Capture the cell that displays the provided text and extract its [x, y] central coordinate. 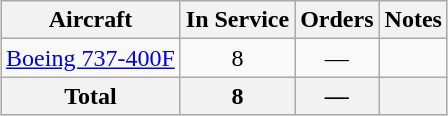
Total [91, 96]
In Service [237, 20]
Aircraft [91, 20]
Boeing 737-400F [91, 58]
Notes [413, 20]
Orders [337, 20]
